Scan for the cell matching the given text and deliver its [X, Y] coordinate at center. 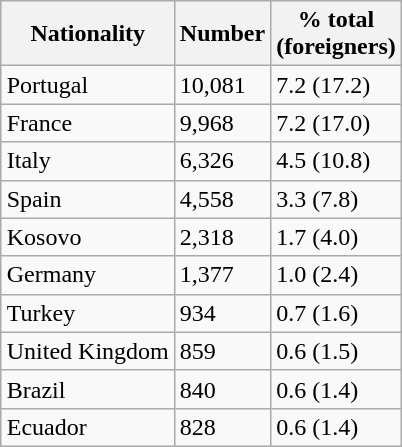
7.2 (17.2) [336, 85]
0.6 (1.5) [336, 351]
Germany [88, 275]
4.5 (10.8) [336, 161]
3.3 (7.8) [336, 199]
% total(foreigners) [336, 34]
Italy [88, 161]
Number [222, 34]
1,377 [222, 275]
828 [222, 427]
840 [222, 389]
Nationality [88, 34]
4,558 [222, 199]
0.7 (1.6) [336, 313]
Portugal [88, 85]
1.0 (2.4) [336, 275]
2,318 [222, 237]
934 [222, 313]
Turkey [88, 313]
9,968 [222, 123]
1.7 (4.0) [336, 237]
6,326 [222, 161]
Spain [88, 199]
France [88, 123]
Kosovo [88, 237]
7.2 (17.0) [336, 123]
859 [222, 351]
Brazil [88, 389]
United Kingdom [88, 351]
10,081 [222, 85]
Ecuador [88, 427]
